Detect which cell encompasses the target text, then output its (x, y) center coordinate. 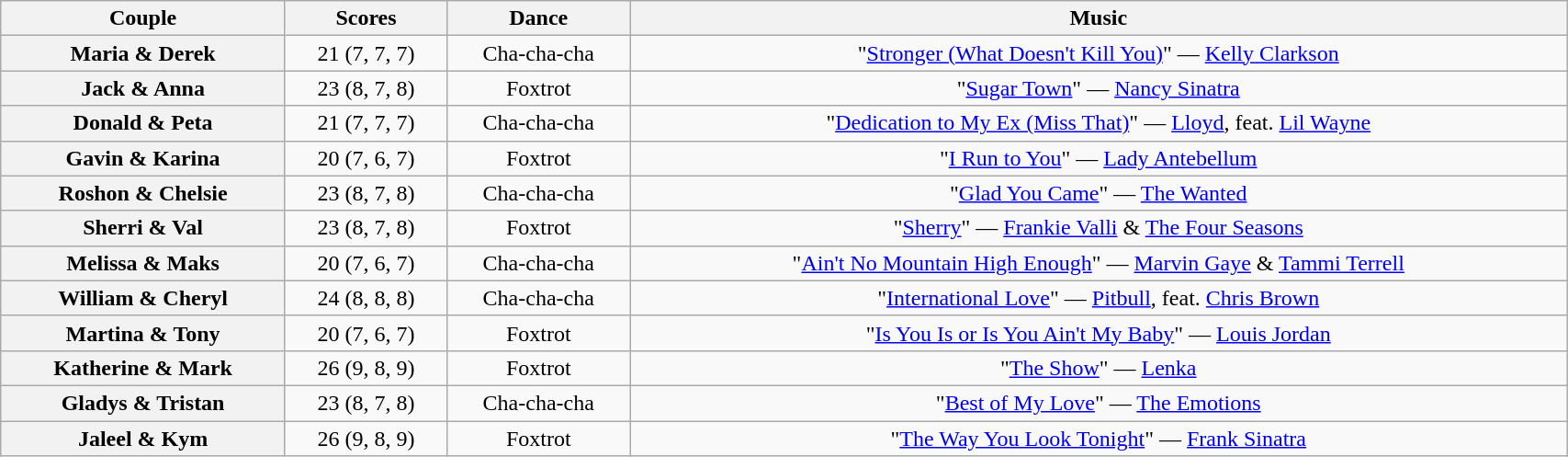
Gladys & Tristan (143, 403)
William & Cheryl (143, 298)
"Best of My Love" — The Emotions (1099, 403)
"Dedication to My Ex (Miss That)" — Lloyd, feat. Lil Wayne (1099, 123)
"The Way You Look Tonight" — Frank Sinatra (1099, 439)
Scores (366, 18)
"The Show" — Lenka (1099, 368)
"Stronger (What Doesn't Kill You)" — Kelly Clarkson (1099, 53)
"I Run to You" — Lady Antebellum (1099, 158)
Music (1099, 18)
Roshon & Chelsie (143, 193)
"Glad You Came" — The Wanted (1099, 193)
"Sugar Town" — Nancy Sinatra (1099, 88)
Katherine & Mark (143, 368)
"Sherry" — Frankie Valli & The Four Seasons (1099, 228)
24 (8, 8, 8) (366, 298)
Gavin & Karina (143, 158)
Sherri & Val (143, 228)
Jaleel & Kym (143, 439)
Melissa & Maks (143, 263)
Jack & Anna (143, 88)
"Ain't No Mountain High Enough" — Marvin Gaye & Tammi Terrell (1099, 263)
Maria & Derek (143, 53)
"Is You Is or Is You Ain't My Baby" — Louis Jordan (1099, 333)
Couple (143, 18)
Donald & Peta (143, 123)
Dance (538, 18)
"International Love" — Pitbull, feat. Chris Brown (1099, 298)
Martina & Tony (143, 333)
